Find where the given text appears and provide that cell's center as [X, Y] coordinate. 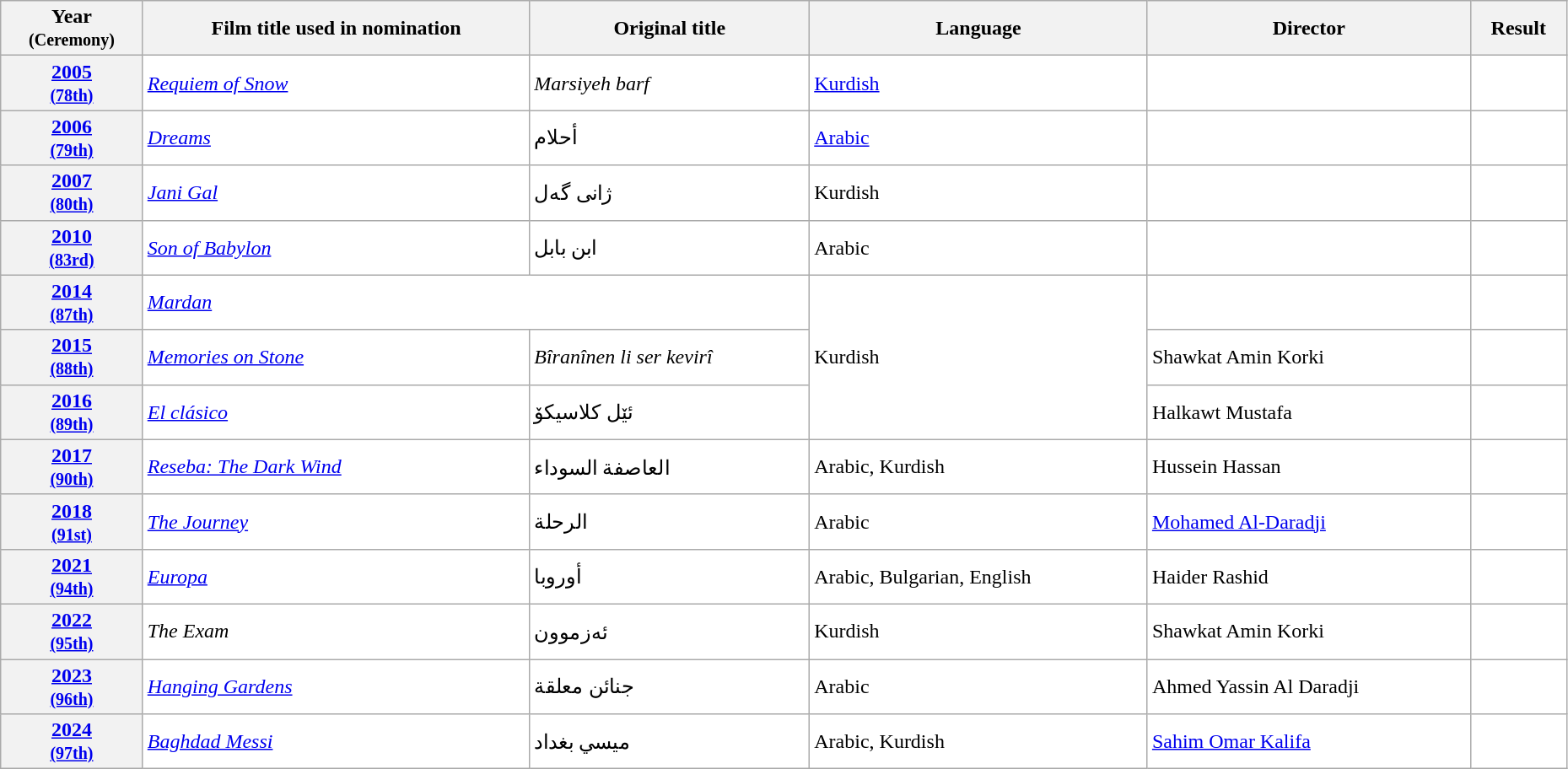
Director [1309, 29]
2021(94th) [72, 577]
2016(89th) [72, 411]
Jani Gal [336, 192]
The Exam [336, 631]
ئێل کلاسیکۆ [670, 411]
Year(Ceremony) [72, 29]
جنائن معلقة [670, 686]
Son of Babylon [336, 248]
Europa [336, 577]
Marsiyeh barf [670, 83]
Mohamed Al-Daradji [1309, 521]
Result [1518, 29]
Bîranînen li ser kevirî [670, 358]
2005(78th) [72, 83]
Mardan [476, 302]
Original title [670, 29]
أحلام [670, 138]
الرحلة [670, 521]
Memories on Stone [336, 358]
2024(97th) [72, 742]
Dreams [336, 138]
2015(88th) [72, 358]
Film title used in nomination [336, 29]
ميسي بغداد [670, 742]
ژانی گەل [670, 192]
2023(96th) [72, 686]
Arabic, Bulgarian, English [978, 577]
2007(80th) [72, 192]
Ahmed Yassin Al Daradji [1309, 686]
Hussein Hassan [1309, 467]
Baghdad Messi [336, 742]
2022(95th) [72, 631]
أوروبا [670, 577]
Requiem of Snow [336, 83]
ئەزموون [670, 631]
العاصفة السوداء [670, 467]
2010(83rd) [72, 248]
2018(91st) [72, 521]
Reseba: The Dark Wind [336, 467]
The Journey [336, 521]
El clásico [336, 411]
2014(87th) [72, 302]
2006(79th) [72, 138]
Hanging Gardens [336, 686]
Language [978, 29]
Sahim Omar Kalifa [1309, 742]
2017(90th) [72, 467]
ابن بابل [670, 248]
Halkawt Mustafa [1309, 411]
Haider Rashid [1309, 577]
